Search for the cell housing the specified text and yield its [x, y] center coordinate. 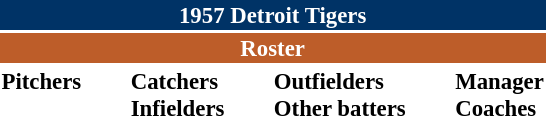
1957 Detroit Tigers [272, 15]
Roster [272, 48]
